For the text-containing cell, return its midpoint in (X, Y) coordinate format. 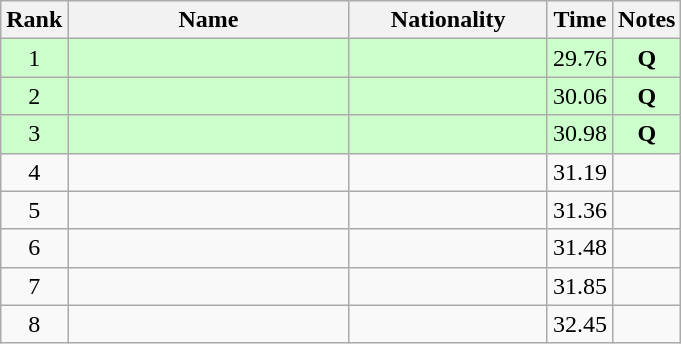
3 (34, 134)
30.06 (580, 96)
Notes (647, 20)
31.19 (580, 172)
29.76 (580, 58)
Nationality (448, 20)
31.48 (580, 248)
5 (34, 210)
Rank (34, 20)
Time (580, 20)
7 (34, 286)
4 (34, 172)
31.85 (580, 286)
31.36 (580, 210)
Name (208, 20)
8 (34, 324)
32.45 (580, 324)
1 (34, 58)
6 (34, 248)
30.98 (580, 134)
2 (34, 96)
